Return [X, Y] of the center of cell containing provided text 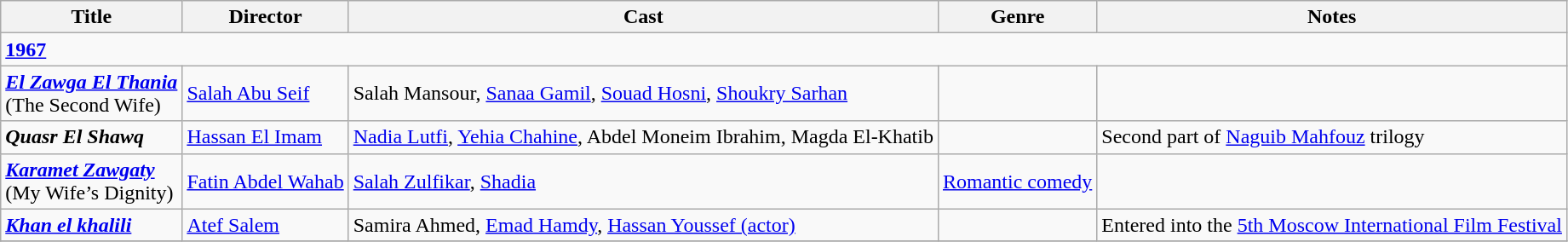
Karamet Zawgaty(My Wife’s Dignity) [92, 181]
Director [266, 17]
Samira Ahmed, Emad Hamdy, Hassan Youssef (actor) [643, 225]
Salah Abu Seif [266, 94]
Genre [1017, 17]
Title [92, 17]
Romantic comedy [1017, 181]
Entered into the 5th Moscow International Film Festival [1332, 225]
Atef Salem [266, 225]
Hassan El Imam [266, 137]
Fatin Abdel Wahab [266, 181]
Second part of Naguib Mahfouz trilogy [1332, 137]
Notes [1332, 17]
Quasr El Shawq [92, 137]
El Zawga El Thania(The Second Wife) [92, 94]
Cast [643, 17]
Nadia Lutfi, Yehia Chahine, Abdel Moneim Ibrahim, Magda El-Khatib [643, 137]
1967 [784, 49]
Salah Zulfikar, Shadia [643, 181]
Khan el khalili [92, 225]
Salah Mansour, Sanaa Gamil, Souad Hosni, Shoukry Sarhan [643, 94]
